Capture the cell that displays the provided text and extract its (x, y) central coordinate. 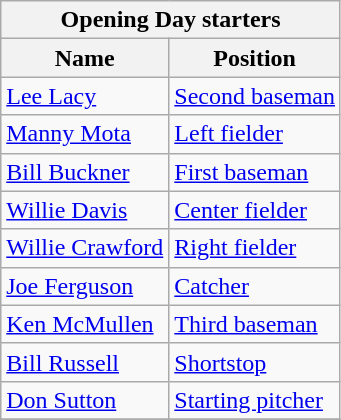
Shortstop (255, 362)
Position (255, 58)
Left fielder (255, 134)
Catcher (255, 286)
Lee Lacy (85, 96)
Second baseman (255, 96)
Manny Mota (85, 134)
Starting pitcher (255, 400)
Bill Buckner (85, 172)
Bill Russell (85, 362)
Right fielder (255, 248)
Willie Crawford (85, 248)
Ken McMullen (85, 324)
Don Sutton (85, 400)
First baseman (255, 172)
Willie Davis (85, 210)
Name (85, 58)
Opening Day starters (171, 20)
Joe Ferguson (85, 286)
Third baseman (255, 324)
Center fielder (255, 210)
